Detect which cell encompasses the target text, then output its [X, Y] center coordinate. 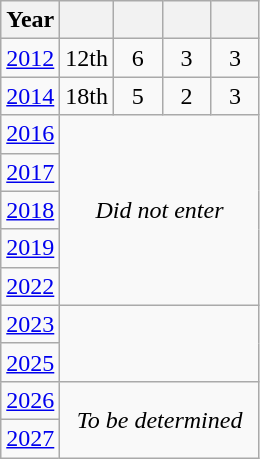
18th [87, 96]
2026 [30, 400]
2014 [30, 96]
12th [87, 58]
Year [30, 20]
2022 [30, 286]
6 [138, 58]
2016 [30, 134]
2017 [30, 172]
2023 [30, 324]
2019 [30, 248]
2018 [30, 210]
2012 [30, 58]
Did not enter [160, 210]
5 [138, 96]
2027 [30, 438]
To be determined [160, 419]
2025 [30, 362]
2 [186, 96]
